For the text-containing cell, return its midpoint in [x, y] coordinate format. 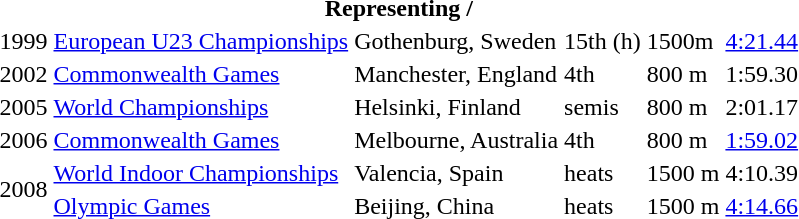
European U23 Championships [201, 41]
15th (h) [603, 41]
Melbourne, Australia [456, 140]
1500 m [683, 173]
Helsinki, Finland [456, 107]
1500m [683, 41]
Valencia, Spain [456, 173]
heats [603, 173]
semis [603, 107]
World Championships [201, 107]
Manchester, England [456, 74]
Gothenburg, Sweden [456, 41]
World Indoor Championships [201, 173]
